Locate the cell with the specified text and output its [X, Y] center coordinate. 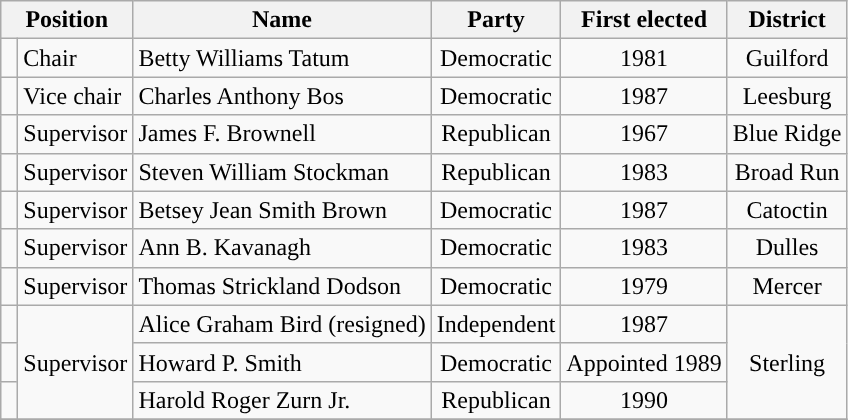
Alice Graham Bird (resigned) [282, 324]
Betty Williams Tatum [282, 58]
1990 [644, 400]
Vice chair [76, 96]
1967 [644, 134]
Leesburg [787, 96]
Broad Run [787, 172]
1981 [644, 58]
James F. Brownell [282, 134]
Thomas Strickland Dodson [282, 286]
Harold Roger Zurn Jr. [282, 400]
Sterling [787, 362]
Mercer [787, 286]
District [787, 20]
Independent [496, 324]
Position [67, 20]
First elected [644, 20]
Betsey Jean Smith Brown [282, 210]
Party [496, 20]
Catoctin [787, 210]
Appointed 1989 [644, 362]
Howard P. Smith [282, 362]
Steven William Stockman [282, 172]
Name [282, 20]
Guilford [787, 58]
Dulles [787, 248]
Blue Ridge [787, 134]
1979 [644, 286]
Ann B. Kavanagh [282, 248]
Chair [76, 58]
Charles Anthony Bos [282, 96]
